For the text-containing cell, return its midpoint in (X, Y) coordinate format. 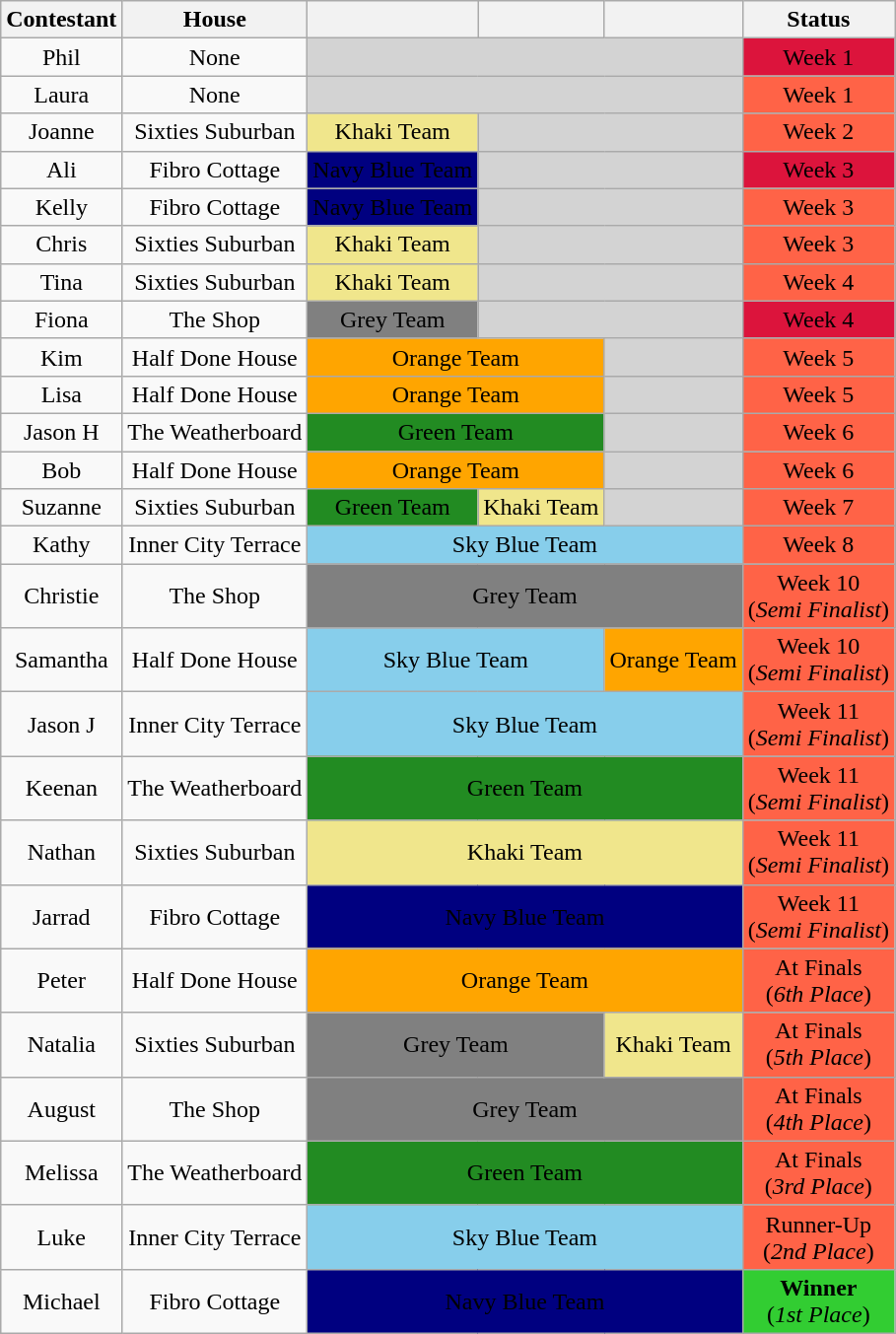
Ali (61, 170)
At Finals(5th Place) (818, 1045)
Contestant (61, 20)
Phil (61, 57)
House (215, 20)
Week 8 (818, 545)
Kelly (61, 207)
Fiona (61, 319)
Jason J (61, 724)
Kim (61, 357)
Week 7 (818, 508)
Melissa (61, 1173)
Suzanne (61, 508)
Jason H (61, 432)
Natalia (61, 1045)
Keenan (61, 789)
Runner-Up(2nd Place) (818, 1236)
Lisa (61, 394)
Status (818, 20)
Winner(1st Place) (818, 1301)
Week 2 (818, 132)
Christie (61, 596)
Laura (61, 95)
Bob (61, 470)
Kathy (61, 545)
At Finals(4th Place) (818, 1108)
Nathan (61, 852)
At Finals(3rd Place) (818, 1173)
Joanne (61, 132)
Michael (61, 1301)
Luke (61, 1236)
Tina (61, 282)
Jarrad (61, 917)
August (61, 1108)
Peter (61, 980)
Chris (61, 245)
At Finals(6th Place) (818, 980)
Samantha (61, 661)
